Determine the (x, y) coordinate at the center of the cell enclosing the given text.  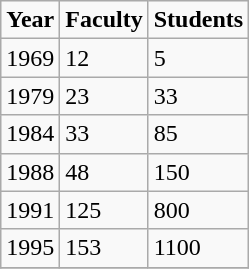
125 (104, 210)
Year (30, 20)
Students (198, 20)
1969 (30, 58)
1100 (198, 248)
1991 (30, 210)
150 (198, 172)
Faculty (104, 20)
85 (198, 134)
48 (104, 172)
1984 (30, 134)
1988 (30, 172)
1995 (30, 248)
5 (198, 58)
1979 (30, 96)
23 (104, 96)
800 (198, 210)
153 (104, 248)
12 (104, 58)
